Return [x, y] of the center of cell containing provided text 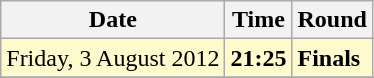
Friday, 3 August 2012 [113, 58]
Round [332, 20]
21:25 [258, 58]
Date [113, 20]
Time [258, 20]
Finals [332, 58]
